Determine the (x, y) coordinate at the center of the cell enclosing the given text.  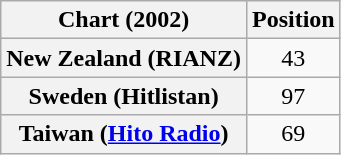
43 (293, 58)
Position (293, 20)
Sweden (Hitlistan) (124, 96)
Taiwan (Hito Radio) (124, 134)
97 (293, 96)
New Zealand (RIANZ) (124, 58)
Chart (2002) (124, 20)
69 (293, 134)
